Identify which cell holds the provided text, then report its [x, y] central coordinate. 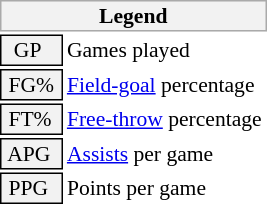
Points per game [166, 188]
PPG [31, 188]
FG% [31, 85]
Games played [166, 50]
Assists per game [166, 154]
FT% [31, 120]
APG [31, 154]
GP [31, 50]
Field-goal percentage [166, 85]
Free-throw percentage [166, 120]
Legend [134, 16]
